Return the [x, y] coordinate for the center point of the cell that contains the specified text.  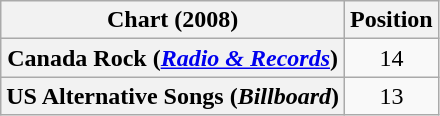
14 [392, 58]
US Alternative Songs (Billboard) [173, 96]
Canada Rock (Radio & Records) [173, 58]
Chart (2008) [173, 20]
13 [392, 96]
Position [392, 20]
